Scan for the cell matching the given text and deliver its [X, Y] coordinate at center. 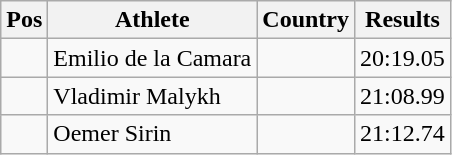
21:08.99 [403, 96]
Emilio de la Camara [152, 58]
Pos [24, 20]
Athlete [152, 20]
20:19.05 [403, 58]
Vladimir Malykh [152, 96]
21:12.74 [403, 134]
Oemer Sirin [152, 134]
Results [403, 20]
Country [306, 20]
